Search for the cell housing the specified text and yield its [x, y] center coordinate. 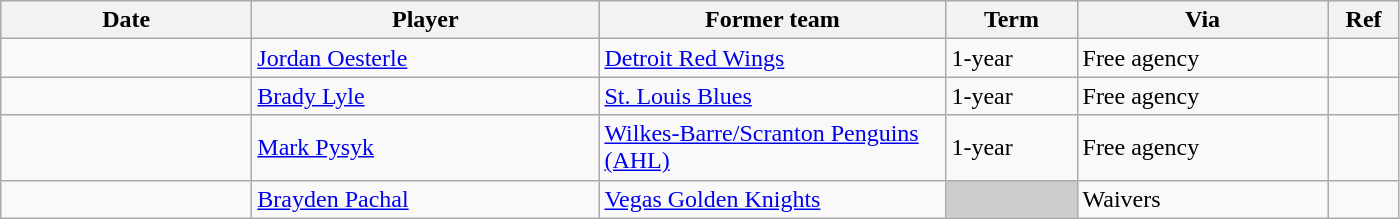
Waivers [1202, 199]
Via [1202, 20]
Term [1012, 20]
Jordan Oesterle [426, 58]
Mark Pysyk [426, 148]
Player [426, 20]
Wilkes-Barre/Scranton Penguins (AHL) [772, 148]
Ref [1364, 20]
Former team [772, 20]
Date [126, 20]
Brayden Pachal [426, 199]
Vegas Golden Knights [772, 199]
St. Louis Blues [772, 96]
Brady Lyle [426, 96]
Detroit Red Wings [772, 58]
